Determine the [x, y] coordinate at the center of the cell enclosing the given text.  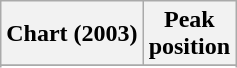
Chart (2003) [72, 34]
Peak position [189, 34]
